Identify which cell holds the provided text, then report its (x, y) central coordinate. 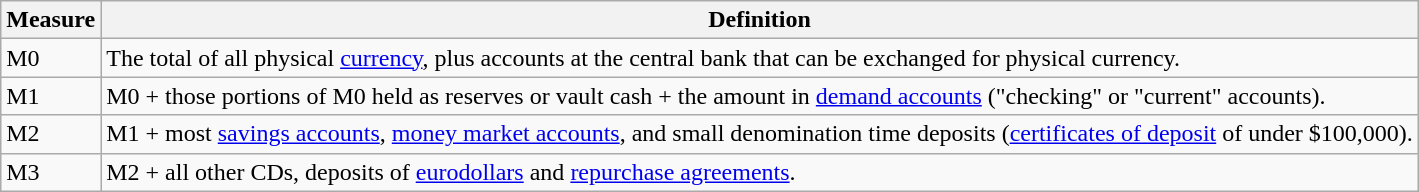
M0 (51, 58)
M2 + all other CDs, deposits of eurodollars and repurchase agreements. (760, 172)
M2 (51, 134)
Definition (760, 20)
M0 + those portions of M0 held as reserves or vault cash + the amount in demand accounts ("checking" or "current" accounts). (760, 96)
M1 (51, 96)
The total of all physical currency, plus accounts at the central bank that can be exchanged for physical currency. (760, 58)
M3 (51, 172)
Measure (51, 20)
M1 + most savings accounts, money market accounts, and small denomination time deposits (certificates of deposit of under $100,000). (760, 134)
